Detect which cell encompasses the target text, then output its (X, Y) center coordinate. 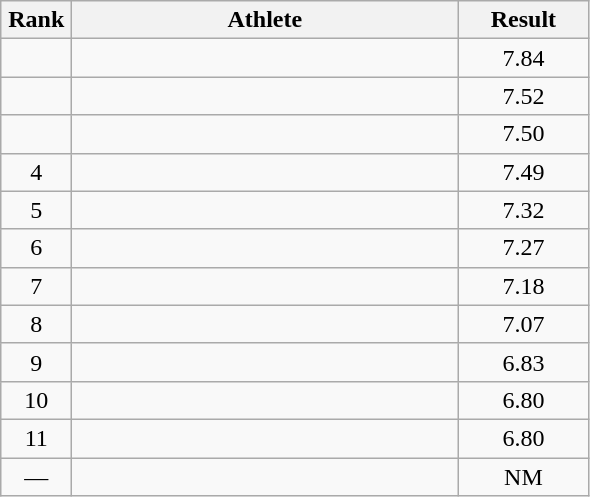
NM (524, 477)
Rank (36, 20)
7.52 (524, 96)
7.50 (524, 134)
7.18 (524, 286)
7.84 (524, 58)
7.07 (524, 324)
6 (36, 248)
Athlete (265, 20)
7.49 (524, 172)
5 (36, 210)
Result (524, 20)
4 (36, 172)
10 (36, 400)
7.32 (524, 210)
11 (36, 438)
9 (36, 362)
7 (36, 286)
— (36, 477)
6.83 (524, 362)
7.27 (524, 248)
8 (36, 324)
